Search for the cell housing the specified text and yield its [x, y] center coordinate. 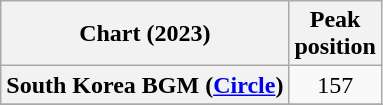
Chart (2023) [145, 34]
South Korea BGM (Circle) [145, 85]
157 [335, 85]
Peakposition [335, 34]
